Detect which cell encompasses the target text, then output its [X, Y] center coordinate. 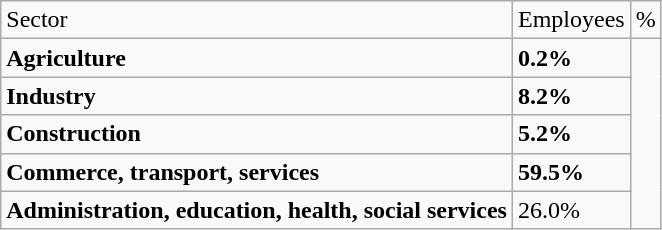
Construction [257, 134]
8.2% [571, 96]
26.0% [571, 210]
59.5% [571, 172]
% [646, 20]
Industry [257, 96]
5.2% [571, 134]
Administration, education, health, social services [257, 210]
Employees [571, 20]
0.2% [571, 58]
Commerce, transport, services [257, 172]
Sector [257, 20]
Agriculture [257, 58]
